Return [X, Y] of the center of cell containing provided text 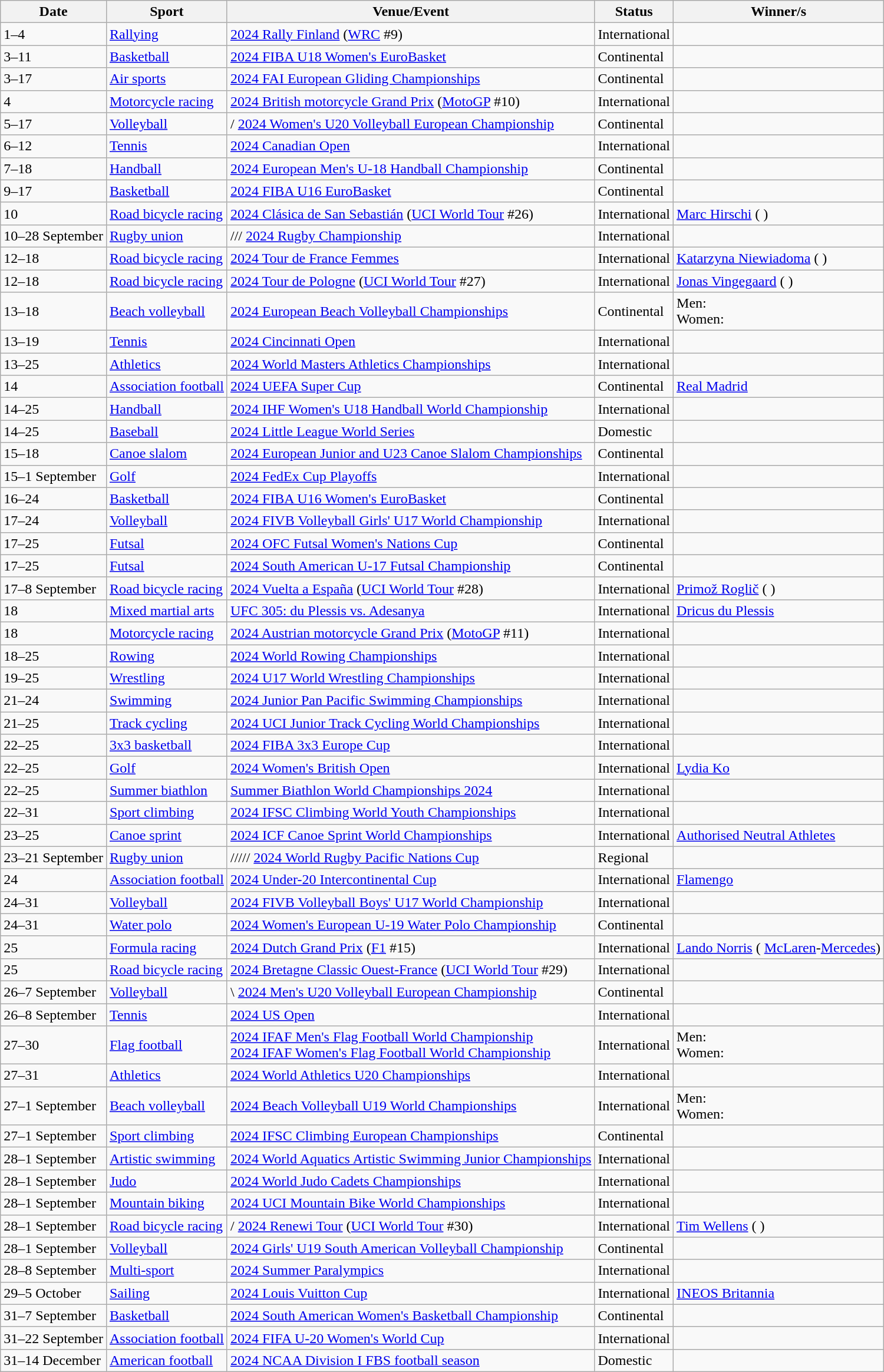
American football [166, 1360]
2024 Canadian Open [410, 146]
Lando Norris ( McLaren-Mercedes) [779, 947]
2024 FIBA U16 EuroBasket [410, 191]
Real Madrid [779, 387]
2024 Clásica de San Sebastián (UCI World Tour #26) [410, 213]
///// 2024 World Rugby Pacific Nations Cup [410, 857]
2024 FAI European Gliding Championships [410, 79]
2024 Cincinnati Open [410, 342]
Sailing [166, 1293]
2024 World Judo Cadets Championships [410, 1181]
2024 UCI Mountain Bike World Championships [410, 1203]
2024 UCI Junior Track Cycling World Championships [410, 723]
Lydia Ko [779, 768]
Primož Roglič ( ) [779, 588]
Wrestling [166, 678]
2024 World Rowing Championships [410, 656]
2024 Summer Paralympics [410, 1271]
Summer Biathlon World Championships 2024 [410, 790]
2024 World Athletics U20 Championships [410, 1076]
Flamengo [779, 880]
2024 US Open [410, 1014]
2024 Beach Volleyball U19 World Championships [410, 1106]
2024 IFSC Climbing World Youth Championships [410, 813]
Authorised Neutral Athletes [779, 835]
2024 FIBA U18 Women's EuroBasket [410, 57]
6–12 [54, 146]
2024 FIBA 3x3 Europe Cup [410, 746]
2024 Under-20 Intercontinental Cup [410, 880]
2024 European Junior and U23 Canoe Slalom Championships [410, 454]
Rallying [166, 34]
24 [54, 880]
2024 British motorcycle Grand Prix (MotoGP #10) [410, 101]
/ 2024 Renewi Tour (UCI World Tour #30) [410, 1226]
Multi-sport [166, 1271]
22–31 [54, 813]
2024 European Men's U-18 Handball Championship [410, 169]
2024 Girls' U19 South American Volleyball Championship [410, 1248]
Winner/s [779, 12]
Tim Wellens ( ) [779, 1226]
13–19 [54, 342]
19–25 [54, 678]
2024 Women's European U-19 Water Polo Championship [410, 925]
26–7 September [54, 992]
Track cycling [166, 723]
Air sports [166, 79]
2024 World Masters Athletics Championships [410, 364]
2024 Louis Vuitton Cup [410, 1293]
27–30 [54, 1046]
18–25 [54, 656]
7–18 [54, 169]
Judo [166, 1181]
2024 FIVB Volleyball Boys' U17 World Championship [410, 902]
2024 European Beach Volleyball Championships [410, 311]
Formula racing [166, 947]
31–22 September [54, 1338]
2024 FedEx Cup Playoffs [410, 476]
9–17 [54, 191]
Canoe sprint [166, 835]
/ 2024 Women's U20 Volleyball European Championship [410, 124]
2024 South American Women's Basketball Championship [410, 1315]
2024 IFAF Men's Flag Football World Championship 2024 IFAF Women's Flag Football World Championship [410, 1046]
INEOS Britannia [779, 1293]
Water polo [166, 925]
2024 Women's British Open [410, 768]
2024 FIFA U-20 Women's World Cup [410, 1338]
2024 FIBA U16 Women's EuroBasket [410, 499]
17–8 September [54, 588]
4 [54, 101]
/// 2024 Rugby Championship [410, 236]
27–31 [54, 1076]
2024 IHF Women's U18 Handball World Championship [410, 409]
3–17 [54, 79]
1–4 [54, 34]
Swimming [166, 701]
2024 IFSC Climbing European Championships [410, 1136]
Sport [166, 12]
2024 South American U-17 Futsal Championship [410, 566]
2024 ICF Canoe Sprint World Championships [410, 835]
2024 Vuelta a España (UCI World Tour #28) [410, 588]
23–21 September [54, 857]
Canoe slalom [166, 454]
2024 Austrian motorcycle Grand Prix (MotoGP #11) [410, 633]
28–8 September [54, 1271]
UFC 305: du Plessis vs. Adesanya [410, 611]
10–28 September [54, 236]
3–11 [54, 57]
2024 Little League World Series [410, 431]
2024 World Aquatics Artistic Swimming Junior Championships [410, 1159]
2024 Bretagne Classic Ouest-France (UCI World Tour #29) [410, 969]
2024 Dutch Grand Prix (F1 #15) [410, 947]
Venue/Event [410, 12]
Mountain biking [166, 1203]
2024 OFC Futsal Women's Nations Cup [410, 543]
Summer biathlon [166, 790]
Dricus du Plessis [779, 611]
Marc Hirschi ( ) [779, 213]
10 [54, 213]
Regional [634, 857]
Rowing [166, 656]
Katarzyna Niewiadoma ( ) [779, 258]
2024 NCAA Division I FBS football season [410, 1360]
2024 Rally Finland (WRC #9) [410, 34]
Status [634, 12]
31–7 September [54, 1315]
26–8 September [54, 1014]
2024 Tour de Pologne (UCI World Tour #27) [410, 281]
31–14 December [54, 1360]
2024 FIVB Volleyball Girls' U17 World Championship [410, 521]
\ 2024 Men's U20 Volleyball European Championship [410, 992]
Mixed martial arts [166, 611]
17–24 [54, 521]
16–24 [54, 499]
2024 Junior Pan Pacific Swimming Championships [410, 701]
2024 UEFA Super Cup [410, 387]
Jonas Vingegaard ( ) [779, 281]
15–1 September [54, 476]
Baseball [166, 431]
5–17 [54, 124]
15–18 [54, 454]
2024 Tour de France Femmes [410, 258]
21–24 [54, 701]
2024 U17 World Wrestling Championships [410, 678]
21–25 [54, 723]
Artistic swimming [166, 1159]
13–25 [54, 364]
Flag football [166, 1046]
14 [54, 387]
Date [54, 12]
29–5 October [54, 1293]
13–18 [54, 311]
3x3 basketball [166, 746]
23–25 [54, 835]
